Find where the given text appears and provide that cell's center as (X, Y) coordinate. 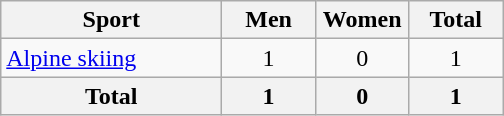
Women (362, 20)
Alpine skiing (112, 58)
Men (269, 20)
Sport (112, 20)
